Provide the [x, y] coordinate of the cell's center where the given text is located.  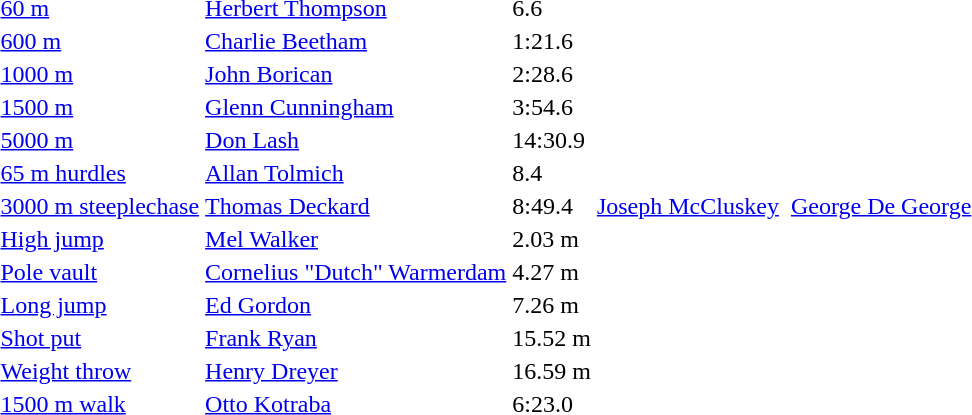
1:21.6 [552, 41]
Cornelius "Dutch" Warmerdam [356, 272]
Frank Ryan [356, 338]
2:28.6 [552, 74]
15.52 m [552, 338]
8.4 [552, 173]
Charlie Beetham [356, 41]
7.26 m [552, 305]
Thomas Deckard [356, 206]
Glenn Cunningham [356, 107]
16.59 m [552, 371]
Joseph McCluskey [688, 206]
2.03 m [552, 239]
4.27 m [552, 272]
14:30.9 [552, 140]
Don Lash [356, 140]
Ed Gordon [356, 305]
John Borican [356, 74]
Allan Tolmich [356, 173]
3:54.6 [552, 107]
8:49.4 [552, 206]
George De George [880, 206]
Henry Dreyer [356, 371]
Mel Walker [356, 239]
